Find where the given text appears and provide that cell's center as [x, y] coordinate. 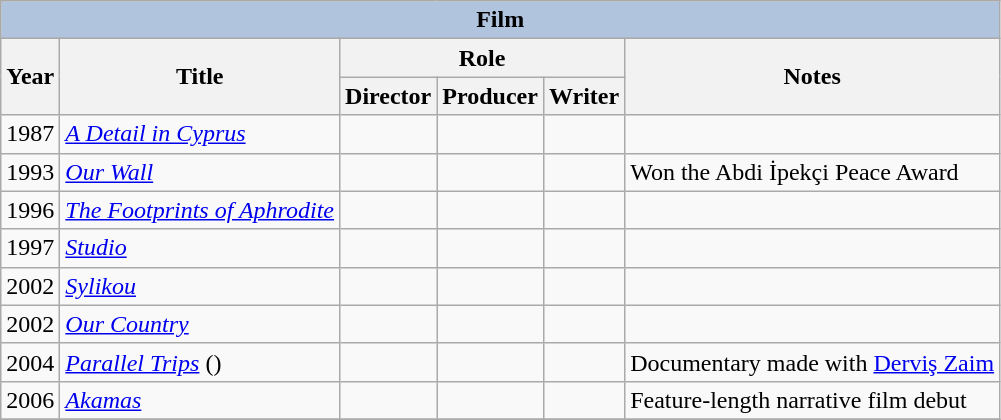
1987 [30, 134]
1997 [30, 248]
Producer [490, 96]
The Footprints of Aphrodite [200, 210]
Studio [200, 248]
Akamas [200, 400]
Year [30, 77]
Title [200, 77]
Sylikou [200, 286]
2004 [30, 362]
1993 [30, 172]
Won the Abdi İpekçi Peace Award [812, 172]
Role [482, 58]
Our Country [200, 324]
Parallel Trips () [200, 362]
Director [388, 96]
A Detail in Cyprus [200, 134]
Documentary made with Derviş Zaim [812, 362]
Writer [584, 96]
2006 [30, 400]
Film [500, 20]
1996 [30, 210]
Feature-length narrative film debut [812, 400]
Notes [812, 77]
Our Wall [200, 172]
